Determine the (x, y) coordinate at the center of the cell enclosing the given text.  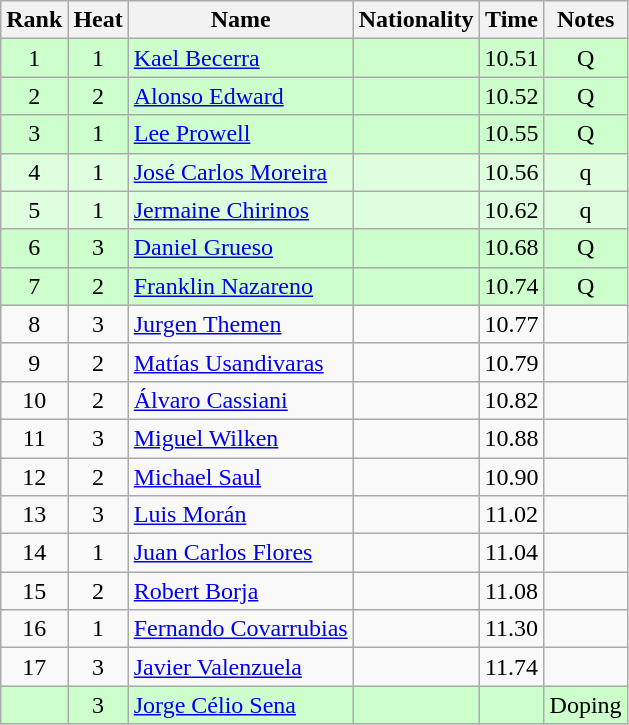
10.88 (512, 438)
4 (34, 172)
10.74 (512, 286)
Michael Saul (240, 477)
José Carlos Moreira (240, 172)
11.08 (512, 591)
7 (34, 286)
Robert Borja (240, 591)
Nationality (416, 20)
15 (34, 591)
16 (34, 629)
Notes (586, 20)
Name (240, 20)
Javier Valenzuela (240, 667)
6 (34, 248)
10.56 (512, 172)
5 (34, 210)
Doping (586, 705)
10.62 (512, 210)
Heat (98, 20)
14 (34, 553)
11.04 (512, 553)
10.55 (512, 134)
Daniel Grueso (240, 248)
Rank (34, 20)
Franklin Nazareno (240, 286)
Fernando Covarrubias (240, 629)
Jorge Célio Sena (240, 705)
11.74 (512, 667)
11.02 (512, 515)
12 (34, 477)
10.90 (512, 477)
10.77 (512, 324)
Luis Morán (240, 515)
10.51 (512, 58)
Alonso Edward (240, 96)
Lee Prowell (240, 134)
17 (34, 667)
Jermaine Chirinos (240, 210)
10.82 (512, 400)
10 (34, 400)
11 (34, 438)
Miguel Wilken (240, 438)
10.52 (512, 96)
10.68 (512, 248)
8 (34, 324)
Kael Becerra (240, 58)
Jurgen Themen (240, 324)
9 (34, 362)
10.79 (512, 362)
13 (34, 515)
11.30 (512, 629)
Álvaro Cassiani (240, 400)
Juan Carlos Flores (240, 553)
Time (512, 20)
Matías Usandivaras (240, 362)
